Identify which cell holds the provided text, then report its [x, y] central coordinate. 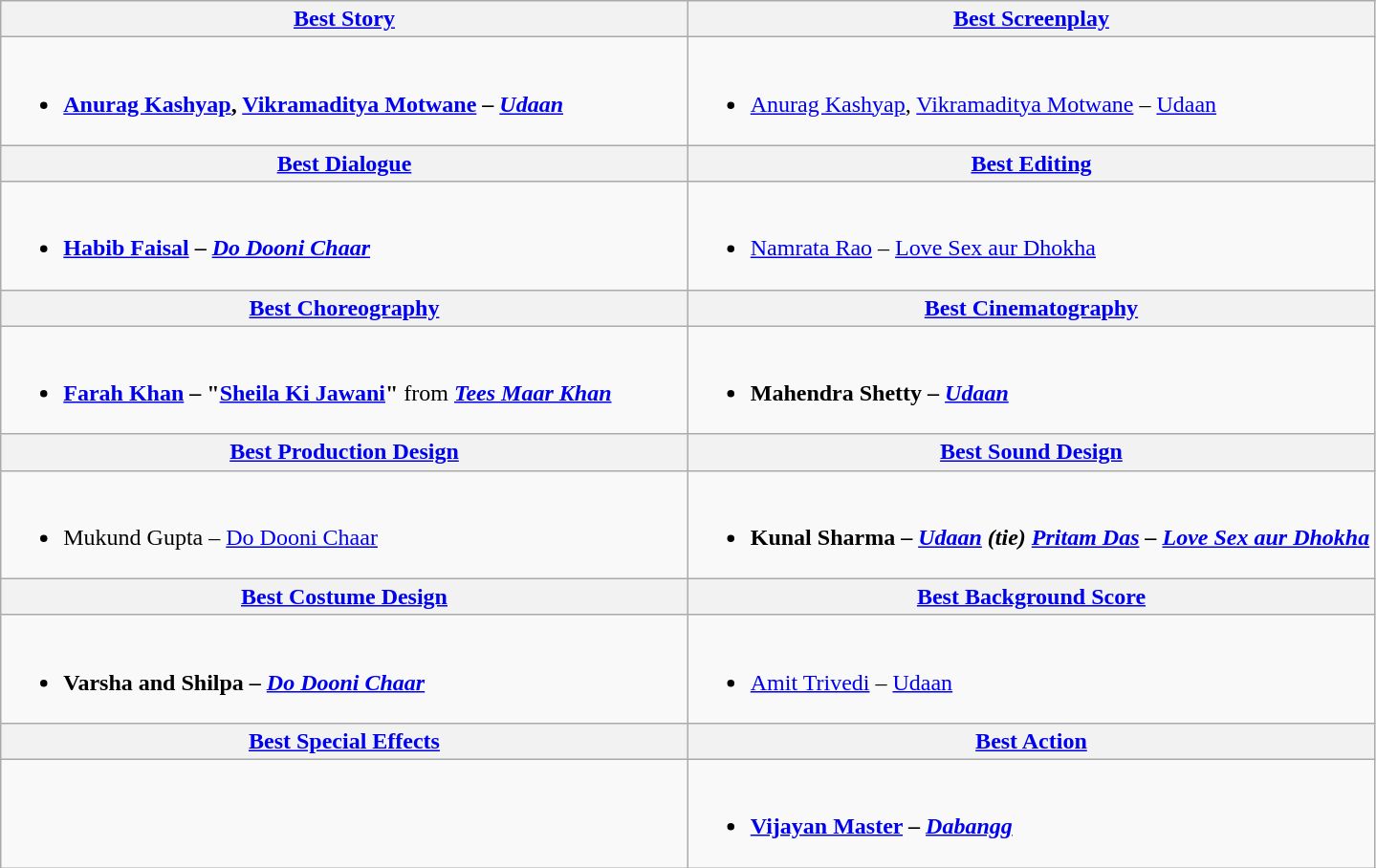
Best Dialogue [344, 163]
Amit Trivedi – Udaan [1031, 669]
Vijayan Master – Dabangg [1031, 813]
Varsha and Shilpa – Do Dooni Chaar [344, 669]
Best Background Score [1031, 597]
Best Cinematography [1031, 308]
Best Story [344, 19]
Best Screenplay [1031, 19]
Mukund Gupta – Do Dooni Chaar [344, 524]
Best Sound Design [1031, 452]
Best Special Effects [344, 741]
Best Editing [1031, 163]
Best Choreography [344, 308]
Namrata Rao – Love Sex aur Dhokha [1031, 235]
Mahendra Shetty – Udaan [1031, 380]
Habib Faisal – Do Dooni Chaar [344, 235]
Kunal Sharma – Udaan (tie) Pritam Das – Love Sex aur Dhokha [1031, 524]
Best Costume Design [344, 597]
Best Action [1031, 741]
Best Production Design [344, 452]
Farah Khan – "Sheila Ki Jawani" from Tees Maar Khan [344, 380]
